Extract the (x, y) coordinate from the center of the cell holding the provided text.  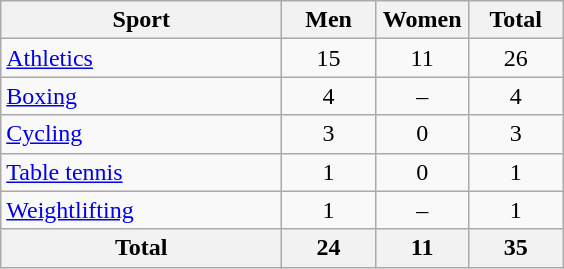
Table tennis (142, 172)
Cycling (142, 134)
Weightlifting (142, 210)
Sport (142, 20)
Women (422, 20)
Men (329, 20)
26 (516, 58)
15 (329, 58)
Boxing (142, 96)
35 (516, 248)
Athletics (142, 58)
24 (329, 248)
